Extract the (X, Y) coordinate from the center of the cell holding the provided text.  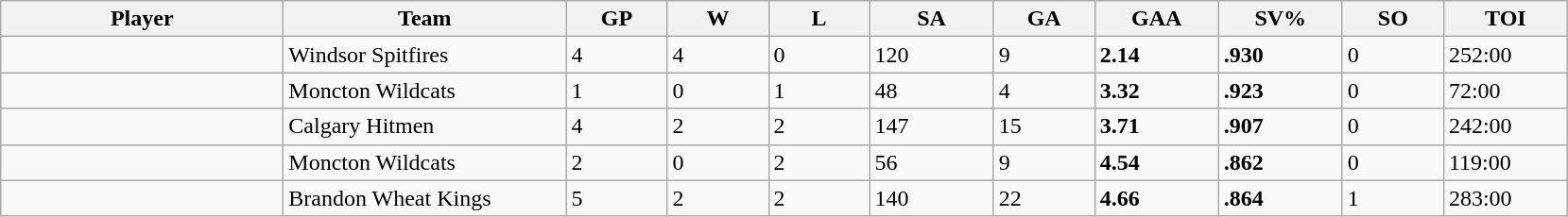
GP (616, 19)
5 (616, 198)
56 (932, 162)
L (818, 19)
120 (932, 55)
Team (425, 19)
22 (1043, 198)
Windsor Spitfires (425, 55)
283:00 (1505, 198)
2.14 (1157, 55)
.930 (1280, 55)
.907 (1280, 126)
.862 (1280, 162)
4.54 (1157, 162)
119:00 (1505, 162)
252:00 (1505, 55)
3.32 (1157, 91)
48 (932, 91)
W (718, 19)
Player (142, 19)
SA (932, 19)
GA (1043, 19)
SO (1393, 19)
Calgary Hitmen (425, 126)
SV% (1280, 19)
Brandon Wheat Kings (425, 198)
GAA (1157, 19)
72:00 (1505, 91)
TOI (1505, 19)
15 (1043, 126)
3.71 (1157, 126)
.923 (1280, 91)
242:00 (1505, 126)
147 (932, 126)
140 (932, 198)
4.66 (1157, 198)
.864 (1280, 198)
